Scan for the cell matching the given text and deliver its (x, y) coordinate at center. 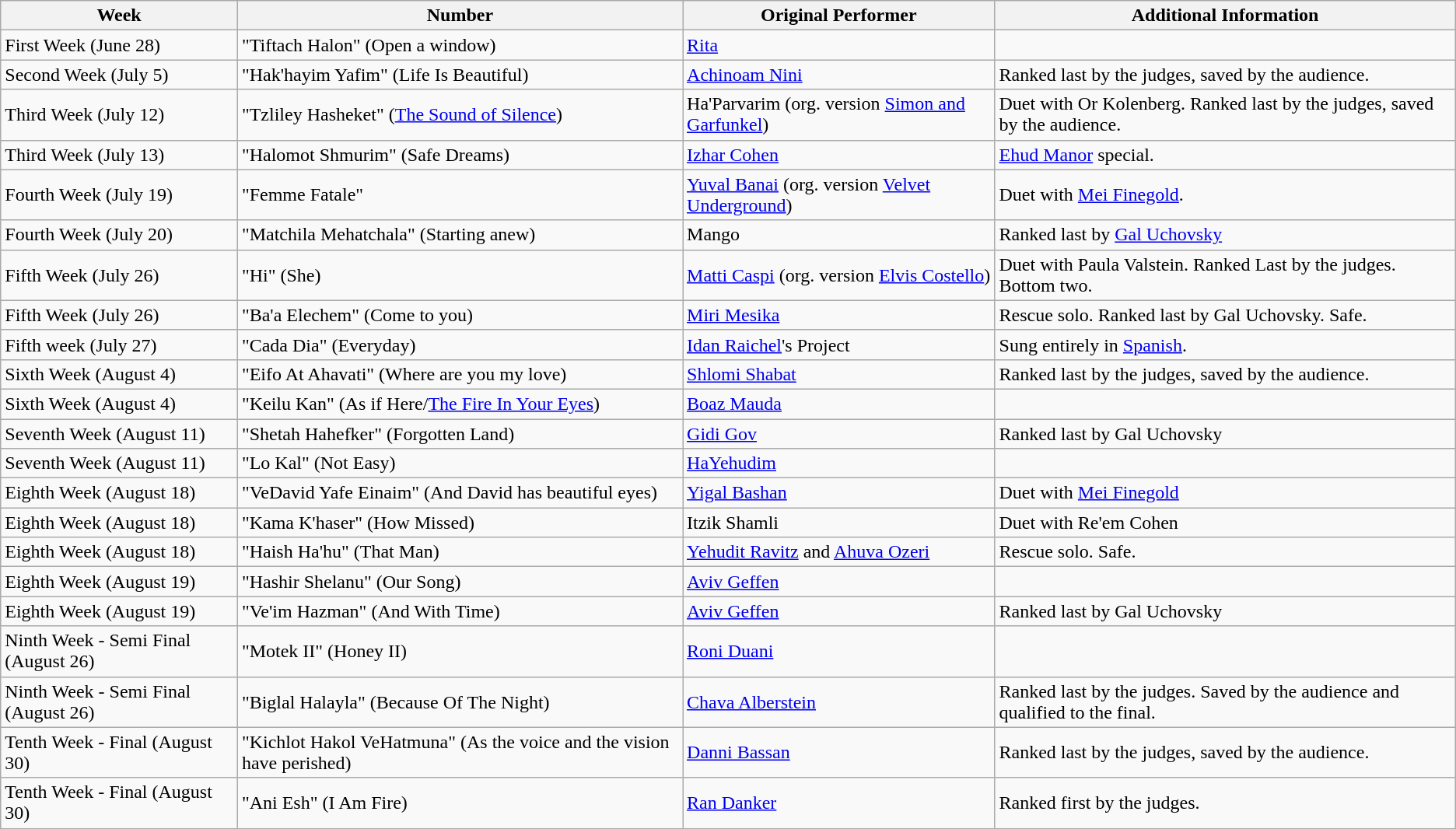
Shlomi Shabat (838, 374)
"Haish Ha'hu" (That Man) (460, 552)
Number (460, 16)
Rescue solo. Ranked last by Gal Uchovsky. Safe. (1225, 315)
Izhar Cohen (838, 155)
"Cada Dia" (Everyday) (460, 345)
Gidi Gov (838, 433)
Ha'Parvarim (org. version Simon and Garfunkel) (838, 115)
Week (120, 16)
Matti Caspi (org. version Elvis Costello) (838, 275)
Danni Bassan (838, 753)
Duet with Or Kolenberg. Ranked last by the judges, saved by the audience. (1225, 115)
Mango (838, 235)
Fourth Week (July 20) (120, 235)
Ehud Manor special. (1225, 155)
"Lo Kal" (Not Easy) (460, 463)
"Eifo At Ahavati" (Where are you my love) (460, 374)
Duet with Mei Finegold (1225, 493)
Third Week (July 13) (120, 155)
"Shetah Hahefker" (Forgotten Land) (460, 433)
Rita (838, 45)
Yehudit Ravitz and Ahuva Ozeri (838, 552)
Ran Danker (838, 803)
"Hashir Shelanu" (Our Song) (460, 582)
Fifth week (July 27) (120, 345)
"VeDavid Yafe Einaim" (And David has beautiful eyes) (460, 493)
Miri Mesika (838, 315)
Chava Alberstein (838, 701)
"Keilu Kan" (As if Here/The Fire In Your Eyes) (460, 404)
"Ani Esh" (I Am Fire) (460, 803)
Rescue solo. Safe. (1225, 552)
Achinoam Nini (838, 75)
Itzik Shamli (838, 523)
Second Week (July 5) (120, 75)
Duet with Re'em Cohen (1225, 523)
Additional Information (1225, 16)
"Matchila Mehatchala" (Starting anew) (460, 235)
Ranked first by the judges. (1225, 803)
HaYehudim (838, 463)
Fourth Week (July 19) (120, 194)
Sung entirely in Spanish. (1225, 345)
"Halomot Shmurim" (Safe Dreams) (460, 155)
"Kama K'haser" (How Missed) (460, 523)
"Tzliley Hasheket" (The Sound of Silence) (460, 115)
Third Week (July 12) (120, 115)
Duet with Paula Valstein. Ranked Last by the judges. Bottom two. (1225, 275)
"Ve'im Hazman" (And With Time) (460, 611)
Original Performer (838, 16)
"Kichlot Hakol VeHatmuna" (As the voice and the vision have perished) (460, 753)
"Hi" (She) (460, 275)
"Ba'a Elechem" (Come to you) (460, 315)
"Femme Fatale" (460, 194)
"Motek II" (Honey II) (460, 652)
Yuval Banai (org. version Velvet Underground) (838, 194)
"Tiftach Halon" (Open a window) (460, 45)
First Week (June 28) (120, 45)
Duet with Mei Finegold. (1225, 194)
Roni Duani (838, 652)
"Hak'hayim Yafim" (Life Is Beautiful) (460, 75)
Yigal Bashan (838, 493)
"Biglal Halayla" (Because Of The Night) (460, 701)
Ranked last by the judges. Saved by the audience and qualified to the final. (1225, 701)
Idan Raichel's Project (838, 345)
Boaz Mauda (838, 404)
